Search for the cell housing the specified text and yield its (x, y) center coordinate. 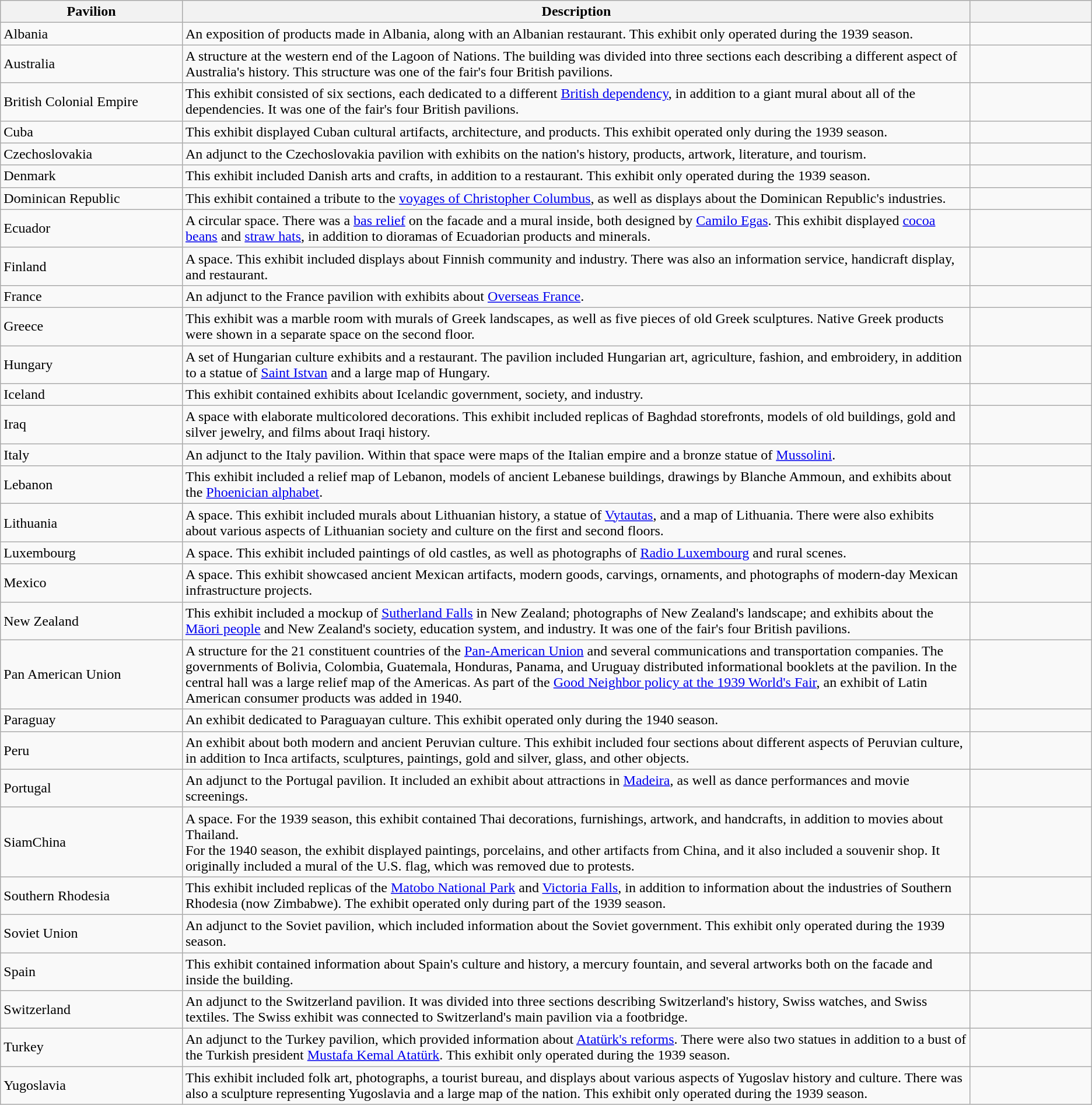
Yugoslavia (92, 1086)
A space. This exhibit included paintings of old castles, as well as photographs of Radio Luxembourg and rural scenes. (576, 553)
Soviet Union (92, 933)
Albania (92, 34)
Iceland (92, 395)
This exhibit contained a tribute to the voyages of Christopher Columbus, as well as displays about the Dominican Republic's industries. (576, 198)
Mexico (92, 583)
Hungary (92, 364)
An adjunct to the Italy pavilion. Within that space were maps of the Italian empire and a bronze statue of Mussolini. (576, 455)
Australia (92, 64)
Switzerland (92, 1010)
Turkey (92, 1047)
An exposition of products made in Albania, along with an Albanian restaurant. This exhibit only operated during the 1939 season. (576, 34)
Luxembourg (92, 553)
Portugal (92, 788)
Pan American Union (92, 674)
Czechoslovakia (92, 154)
Ecuador (92, 229)
An adjunct to the France pavilion with exhibits about Overseas France. (576, 296)
An adjunct to the Czechoslovakia pavilion with exhibits on the nation's history, products, artwork, literature, and tourism. (576, 154)
Spain (92, 971)
Lebanon (92, 485)
Pavilion (92, 12)
An adjunct to the Portugal pavilion. It included an exhibit about attractions in Madeira, as well as dance performances and movie screenings. (576, 788)
Denmark (92, 176)
This exhibit displayed Cuban cultural artifacts, architecture, and products. This exhibit operated only during the 1939 season. (576, 132)
Dominican Republic (92, 198)
France (92, 296)
New Zealand (92, 620)
Greece (92, 327)
An adjunct to the Soviet pavilion, which included information about the Soviet government. This exhibit only operated during the 1939 season. (576, 933)
Cuba (92, 132)
Southern Rhodesia (92, 896)
Peru (92, 750)
Iraq (92, 425)
Finland (92, 266)
Paraguay (92, 720)
SiamChina (92, 842)
British Colonial Empire (92, 101)
This exhibit included Danish arts and crafts, in addition to a restaurant. This exhibit only operated during the 1939 season. (576, 176)
This exhibit contained exhibits about Icelandic government, society, and industry. (576, 395)
Description (576, 12)
Italy (92, 455)
Lithuania (92, 522)
An exhibit dedicated to Paraguayan culture. This exhibit operated only during the 1940 season. (576, 720)
